From the cell containing the given text, extract its center point as (X, Y) coordinate. 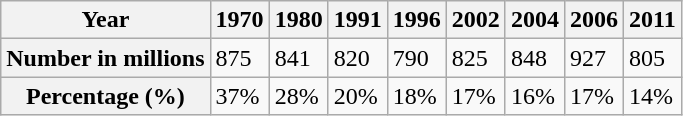
Percentage (%) (106, 96)
805 (653, 58)
927 (594, 58)
28% (298, 96)
20% (358, 96)
14% (653, 96)
848 (534, 58)
1980 (298, 20)
1970 (240, 20)
2006 (594, 20)
16% (534, 96)
2004 (534, 20)
1996 (416, 20)
790 (416, 58)
2011 (653, 20)
1991 (358, 20)
Number in millions (106, 58)
37% (240, 96)
875 (240, 58)
Year (106, 20)
820 (358, 58)
841 (298, 58)
825 (476, 58)
2002 (476, 20)
18% (416, 96)
